Extract the [x, y] coordinate from the center of the cell holding the provided text.  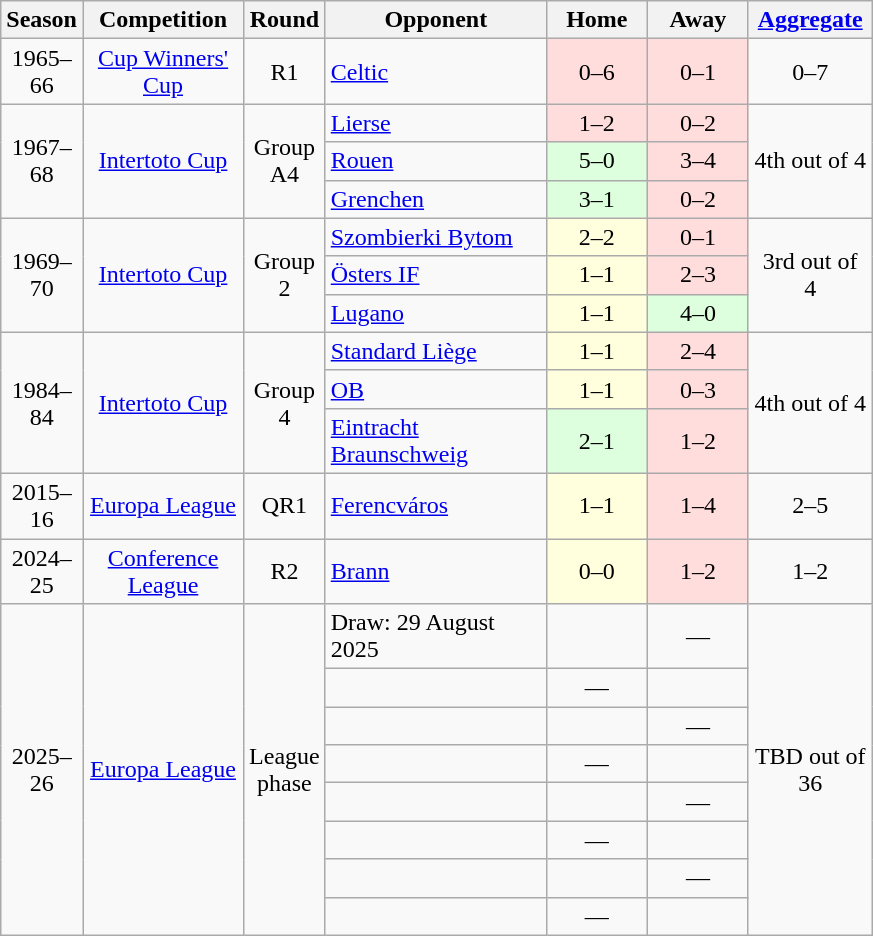
0–3 [698, 389]
Home [596, 20]
Cup Winners' Cup [162, 72]
QR1 [285, 506]
1965–66 [42, 72]
Eintracht Braunschweig [436, 440]
R2 [285, 570]
Aggregate [810, 20]
1984–84 [42, 402]
Group A4 [285, 161]
Lugano [436, 313]
Standard Liège [436, 351]
1969–70 [42, 275]
Opponent [436, 20]
2–5 [810, 506]
2–1 [596, 440]
3–4 [698, 161]
Draw: 29 August 2025 [436, 636]
Season [42, 20]
1–4 [698, 506]
Szombierki Bytom [436, 237]
2024–25 [42, 570]
Conference League [162, 570]
Lierse [436, 123]
Grenchen [436, 199]
Ferencváros [436, 506]
Round [285, 20]
Group 4 [285, 402]
0–6 [596, 72]
2025–26 [42, 770]
Brann [436, 570]
2–4 [698, 351]
Away [698, 20]
Rouen [436, 161]
2–3 [698, 275]
Group 2 [285, 275]
2–2 [596, 237]
OB [436, 389]
3–1 [596, 199]
Competition [162, 20]
4–0 [698, 313]
5–0 [596, 161]
0–0 [596, 570]
Celtic [436, 72]
2015–16 [42, 506]
League phase [285, 770]
Östers IF [436, 275]
R1 [285, 72]
1967–68 [42, 161]
3rd out of 4 [810, 275]
TBD out of 36 [810, 770]
0–7 [810, 72]
